Detect which cell encompasses the target text, then output its (x, y) center coordinate. 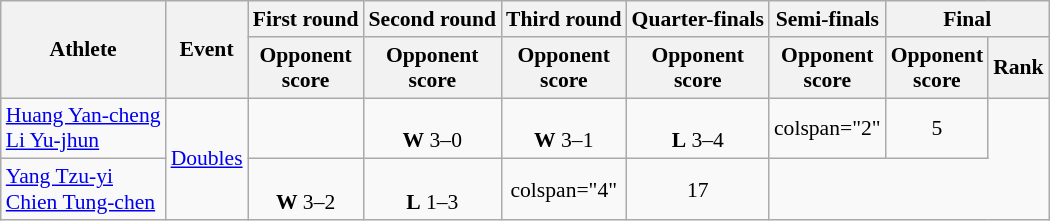
colspan="4" (564, 190)
L 1–3 (433, 190)
Athlete (84, 50)
W 3–0 (433, 128)
Final (968, 19)
Event (207, 50)
Yang Tzu-yiChien Tung-chen (84, 190)
Semi-finals (828, 19)
Quarter-finals (698, 19)
Third round (564, 19)
L 3–4 (698, 128)
W 3–2 (306, 190)
17 (698, 190)
Huang Yan-chengLi Yu-jhun (84, 128)
Doubles (207, 159)
W 3–1 (564, 128)
5 (938, 128)
Second round (433, 19)
colspan="2" (828, 128)
First round (306, 19)
Rank (1018, 68)
